Locate the cell with the specified text and output its [x, y] center coordinate. 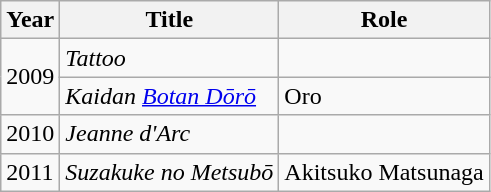
Kaidan Botan Dōrō [170, 96]
2009 [30, 77]
Year [30, 20]
Role [384, 20]
2010 [30, 134]
Suzakuke no Metsubō [170, 172]
Akitsuko Matsunaga [384, 172]
Jeanne d'Arc [170, 134]
2011 [30, 172]
Oro [384, 96]
Tattoo [170, 58]
Title [170, 20]
